For the text-containing cell, return its midpoint in (X, Y) coordinate format. 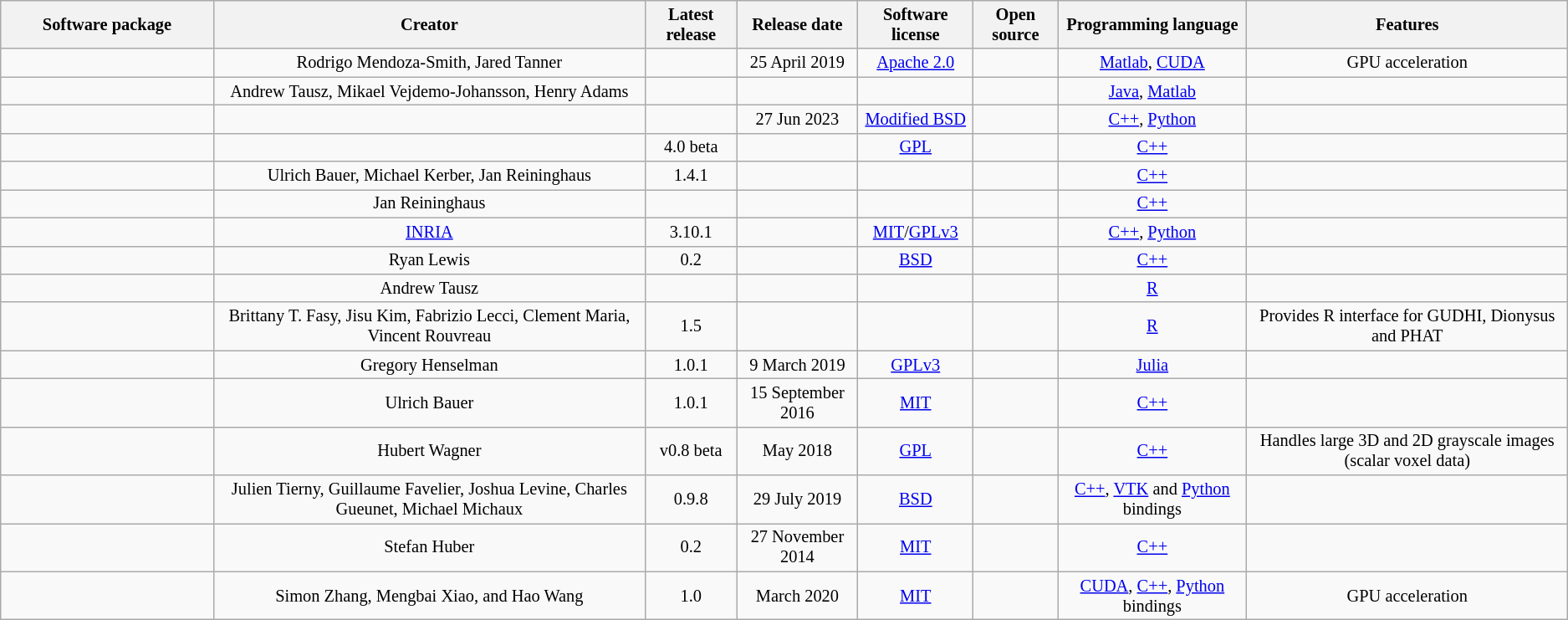
Gregory Henselman (429, 365)
Apache 2.0 (916, 63)
Julia (1152, 365)
Andrew Tausz, Mikael Vejdemo-Johansson, Henry Adams (429, 91)
Java, Matlab (1152, 91)
1.0 (691, 596)
May 2018 (798, 451)
Provides R interface for GUDHI, Dionysus and PHAT (1407, 326)
1.5 (691, 326)
Ryan Lewis (429, 260)
Brittany T. Fasy, Jisu Kim, Fabrizio Lecci, Clement Maria, Vincent Rouvreau (429, 326)
Handles large 3D and 2D grayscale images (scalar voxel data) (1407, 451)
Open source (1015, 24)
Julien Tierny, Guillaume Favelier, Joshua Levine, Charles Gueunet, Michael Michaux (429, 500)
Programming language (1152, 24)
C++, VTK and Python bindings (1152, 500)
27 November 2014 (798, 547)
Rodrigo Mendoza-Smith, Jared Tanner (429, 63)
March 2020 (798, 596)
Modified BSD (916, 119)
15 September 2016 (798, 402)
Andrew Tausz (429, 288)
CUDA, C++, Python bindings (1152, 596)
25 April 2019 (798, 63)
Stefan Huber (429, 547)
Latest release (691, 24)
Ulrich Bauer (429, 402)
INRIA (429, 232)
Release date (798, 24)
27 Jun 2023 (798, 119)
Creator (429, 24)
Software package (107, 24)
MIT/GPLv3 (916, 232)
29 July 2019 (798, 500)
3.10.1 (691, 232)
9 March 2019 (798, 365)
GPLv3 (916, 365)
4.0 beta (691, 147)
0.9.8 (691, 500)
Simon Zhang, Mengbai Xiao, and Hao Wang (429, 596)
Ulrich Bauer, Michael Kerber, Jan Reininghaus (429, 176)
Features (1407, 24)
Jan Reininghaus (429, 203)
Software license (916, 24)
v0.8 beta (691, 451)
Matlab, CUDA (1152, 63)
Hubert Wagner (429, 451)
1.4.1 (691, 176)
